For the text-containing cell, return its midpoint in (X, Y) coordinate format. 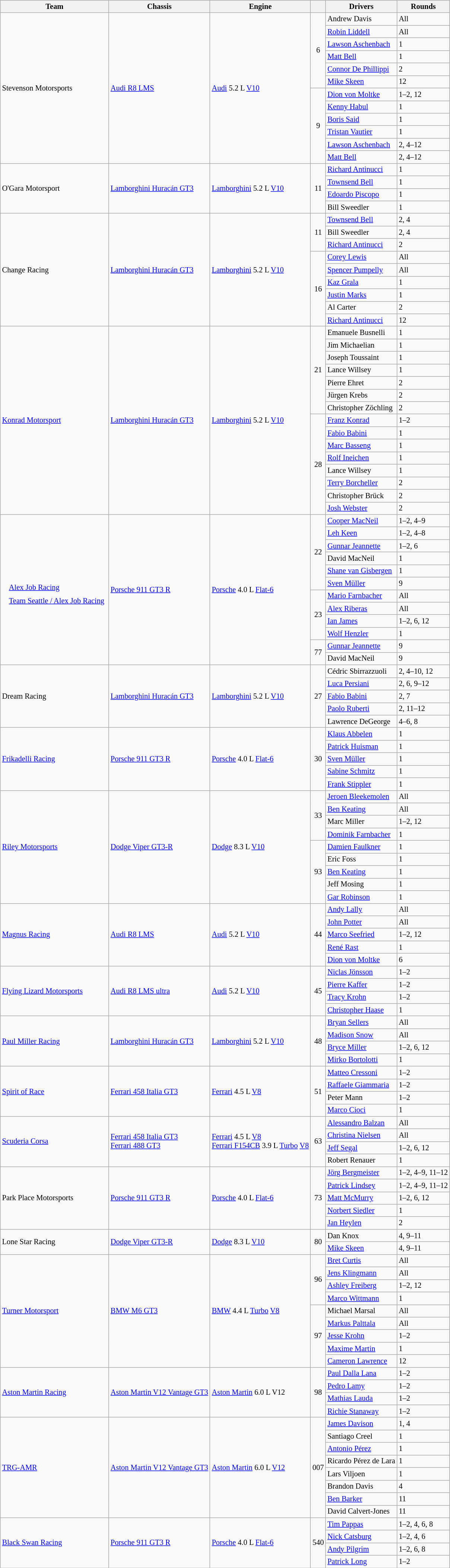
Jürgen Krebs (361, 395)
BMW 4.4 L Turbo V8 (260, 1311)
Christopher Zöchling (361, 408)
Kaz Grala (361, 282)
Scuderia Corsa (54, 1142)
1–2, 6, 8 (423, 1549)
Bret Curtis (361, 1261)
Dream Racing (54, 696)
Emanuele Busnelli (361, 332)
Riley Motorsports (54, 847)
René Rast (361, 947)
Dominik Farnbacher (361, 834)
Ben Barker (361, 1499)
Andrew Davis (361, 19)
Alex Riberas (361, 608)
1–2, 4, 6, 8 (423, 1524)
Wolf Henzler (361, 633)
Josh Webster (361, 508)
Gar Robinson (361, 897)
Mathias Lauda (361, 1398)
Kenny Habul (361, 107)
Audi R8 LMS ultra (159, 991)
BMW M6 GT3 (159, 1311)
Marc Miller (361, 822)
Luca Persiani (361, 684)
Flying Lizard Motorsports (54, 991)
Peter Mann (361, 1097)
Alex Job Racing (57, 588)
Park Place Motorsports (54, 1198)
Andy Lally (361, 910)
Stevenson Motorsports (54, 88)
Paul Miller Racing (54, 1041)
80 (318, 1242)
Connor De Phillippi (361, 69)
Ashley Freiberg (361, 1286)
Paolo Ruberti (361, 709)
2, 11–12 (423, 709)
Jeroen Bleekemolen (361, 797)
Joseph Toussaint (361, 358)
97 (318, 1336)
30 (318, 759)
48 (318, 1041)
Ferrari 4.5 L V8 (260, 1091)
93 (318, 872)
33 (318, 815)
O'Gara Motorsport (54, 189)
Matt McMurry (361, 1198)
51 (318, 1091)
Pierre Ehret (361, 383)
Christopher Haase (361, 1010)
1–2, 4–8 (423, 533)
Frank Stippler (361, 784)
Cédric Sbirrazzuoli (361, 671)
Team Seattle / Alex Job Racing (57, 601)
Andy Pilgrim (361, 1549)
1–2, 6 (423, 546)
Raffaele Giammaria (361, 1085)
TRG-AMR (54, 1467)
Marco Wittmann (361, 1298)
Franz Konrad (361, 420)
Rounds (423, 6)
Damien Faulkner (361, 847)
Jörg Bergmeister (361, 1173)
Michael Marsal (361, 1311)
Konrad Motorsport (54, 420)
Markus Palttala (361, 1323)
Ferrari 4.5 L V8 Ferrari F154CB 3.9 L Turbo V8 (260, 1142)
540 (318, 1543)
Dan Knox (361, 1236)
Ian James (361, 621)
Chassis (159, 6)
Tim Pappas (361, 1524)
27 (318, 696)
Bryce Miller (361, 1047)
Engine (260, 6)
Christopher Brück (361, 496)
Cooper MacNeil (361, 521)
Marco Seefried (361, 935)
22 (318, 552)
Ferrari 458 Italia GT3 (159, 1091)
Cameron Lawrence (361, 1361)
Jesse Krohn (361, 1336)
23 (318, 615)
Antonio Pérez (361, 1449)
Matteo Cressoni (361, 1072)
73 (318, 1198)
Niclas Jönsson (361, 972)
Shane van Gisbergen (361, 571)
Lone Star Racing (54, 1242)
Richie Stanaway (361, 1411)
Maxime Martin (361, 1349)
Jan Heylen (361, 1223)
Patrick Huisman (361, 746)
21 (318, 370)
Klaus Abbelen (361, 734)
4–6, 8 (423, 721)
Boris Said (361, 119)
007 (318, 1467)
John Potter (361, 922)
Corey Lewis (361, 257)
Paul Dalla Lana (361, 1373)
Norbert Siedler (361, 1210)
Ricardo Pérez de Lara (361, 1461)
2, 7 (423, 696)
2, 6, 9–12 (423, 684)
Jens Klingmann (361, 1273)
98 (318, 1392)
Aston Martin Racing (54, 1392)
Magnus Racing (54, 935)
Eric Foss (361, 859)
Lars Viljoen (361, 1474)
Patrick Lindsey (361, 1185)
Al Carter (361, 307)
Change Racing (54, 270)
Drivers (361, 6)
Black Swan Racing (54, 1543)
Robert Renauer (361, 1160)
Turner Motorsport (54, 1311)
45 (318, 991)
Brandon Davis (361, 1486)
Santiago Creel (361, 1436)
Jeff Segal (361, 1148)
Marco Cioci (361, 1110)
Robin Liddell (361, 32)
Patrick Long (361, 1562)
Rolf Ineichen (361, 458)
Edoardo Piscopo (361, 195)
Spirit of Race (54, 1091)
Spencer Pumpelly (361, 270)
Pierre Kaffer (361, 985)
2, 4–10, 12 (423, 671)
1–2, 4, 6 (423, 1536)
1–2, 4–9 (423, 521)
4 (423, 1486)
16 (318, 288)
David Calvert-Jones (361, 1511)
96 (318, 1280)
Christina Nielsen (361, 1135)
77 (318, 652)
63 (318, 1142)
Sabine Schmitz (361, 771)
Lawrence DeGeorge (361, 721)
1, 4 (423, 1424)
Nick Catsburg (361, 1536)
28 (318, 464)
Leh Keen (361, 533)
Bryan Sellers (361, 1022)
Mario Farnbacher (361, 596)
Alessandro Balzan (361, 1123)
Ferrari 458 Italia GT3 Ferrari 488 GT3 (159, 1142)
Terry Borcheller (361, 483)
Jim Michaelian (361, 345)
Tracy Krohn (361, 997)
James Davison (361, 1424)
Madison Snow (361, 1035)
Justin Marks (361, 295)
Pedro Lamy (361, 1386)
44 (318, 935)
Mirko Bortolotti (361, 1060)
Tristan Vautier (361, 132)
Team (54, 6)
Frikadelli Racing (54, 759)
Jeff Mosing (361, 884)
Alex Job Racing Team Seattle / Alex Job Racing (54, 589)
Marc Basseng (361, 445)
